Return the [x, y] coordinate for the center point of the cell that contains the specified text.  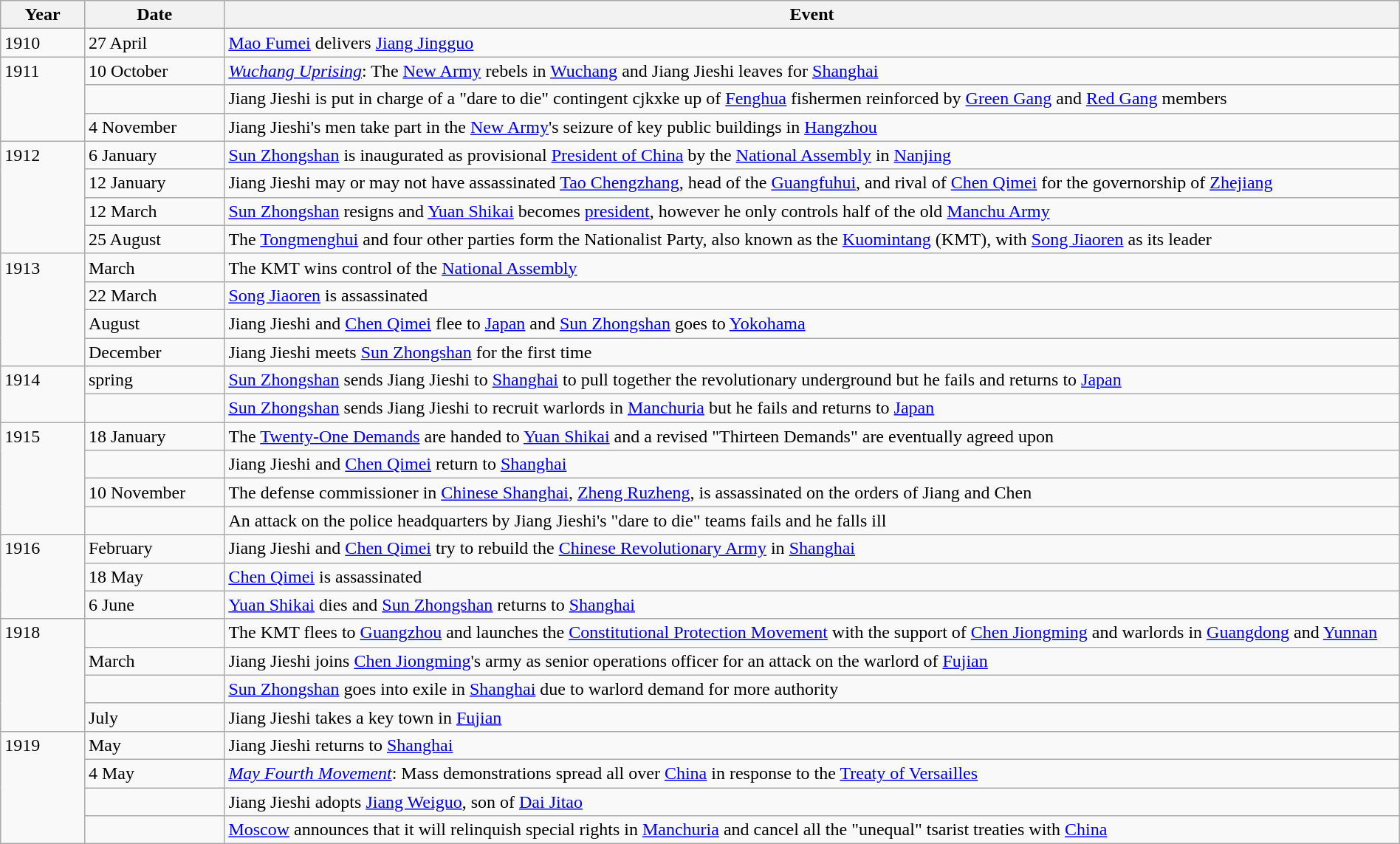
1916 [43, 577]
spring [154, 380]
Jiang Jieshi and Chen Qimei flee to Japan and Sun Zhongshan goes to Yokohama [812, 323]
Year [43, 15]
July [154, 717]
Sun Zhongshan resigns and Yuan Shikai becomes president, however he only controls half of the old Manchu Army [812, 211]
The Twenty-One Demands are handed to Yuan Shikai and a revised "Thirteen Demands" are eventually agreed upon [812, 436]
12 March [154, 211]
The defense commissioner in Chinese Shanghai, Zheng Ruzheng, is assassinated on the orders of Jiang and Chen [812, 493]
1913 [43, 309]
February [154, 549]
Jiang Jieshi returns to Shanghai [812, 745]
Sun Zhongshan sends Jiang Jieshi to recruit warlords in Manchuria but he fails and returns to Japan [812, 408]
Jiang Jieshi is put in charge of a "dare to die" contingent cjkxke up of Fenghua fishermen reinforced by Green Gang and Red Gang members [812, 99]
Sun Zhongshan sends Jiang Jieshi to Shanghai to pull together the revolutionary underground but he fails and returns to Japan [812, 380]
1918 [43, 675]
10 October [154, 71]
6 January [154, 155]
Event [812, 15]
1912 [43, 197]
Jiang Jieshi and Chen Qimei return to Shanghai [812, 464]
Jiang Jieshi adopts Jiang Weiguo, son of Dai Jitao [812, 801]
Jiang Jieshi and Chen Qimei try to rebuild the Chinese Revolutionary Army in Shanghai [812, 549]
Moscow announces that it will relinquish special rights in Manchuria and cancel all the "unequal" tsarist treaties with China [812, 830]
August [154, 323]
Date [154, 15]
Jiang Jieshi may or may not have assassinated Tao Chengzhang, head of the Guangfuhui, and rival of Chen Qimei for the governorship of Zhejiang [812, 183]
1910 [43, 43]
An attack on the police headquarters by Jiang Jieshi's "dare to die" teams fails and he falls ill [812, 521]
Sun Zhongshan goes into exile in Shanghai due to warlord demand for more authority [812, 689]
Jiang Jieshi meets Sun Zhongshan for the first time [812, 352]
May [154, 745]
Mao Fumei delivers Jiang Jingguo [812, 43]
1914 [43, 394]
May Fourth Movement: Mass demonstrations spread all over China in response to the Treaty of Versailles [812, 773]
12 January [154, 183]
Jiang Jieshi joins Chen Jiongming's army as senior operations officer for an attack on the warlord of Fujian [812, 661]
Song Jiaoren is assassinated [812, 295]
1919 [43, 787]
4 May [154, 773]
Chen Qimei is assassinated [812, 577]
Jiang Jieshi's men take part in the New Army's seizure of key public buildings in Hangzhou [812, 127]
Jiang Jieshi takes a key town in Fujian [812, 717]
18 May [154, 577]
4 November [154, 127]
25 August [154, 239]
Yuan Shikai dies and Sun Zhongshan returns to Shanghai [812, 605]
18 January [154, 436]
December [154, 352]
Wuchang Uprising: The New Army rebels in Wuchang and Jiang Jieshi leaves for Shanghai [812, 71]
The Tongmenghui and four other parties form the Nationalist Party, also known as the Kuomintang (KMT), with Song Jiaoren as its leader [812, 239]
10 November [154, 493]
1915 [43, 478]
6 June [154, 605]
1911 [43, 99]
Sun Zhongshan is inaugurated as provisional President of China by the National Assembly in Nanjing [812, 155]
22 March [154, 295]
The KMT wins control of the National Assembly [812, 267]
27 April [154, 43]
